Pinpoint the cell where the given text exists, returning its (x, y) midpoint coordinate. 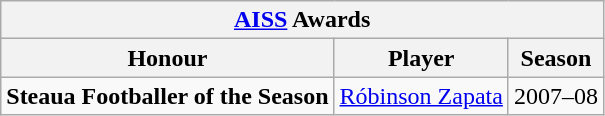
2007–08 (556, 96)
Róbinson Zapata (421, 96)
Player (421, 58)
Steaua Footballer of the Season (168, 96)
Season (556, 58)
AISS Awards (302, 20)
Honour (168, 58)
